Identify which cell holds the provided text, then report its (X, Y) central coordinate. 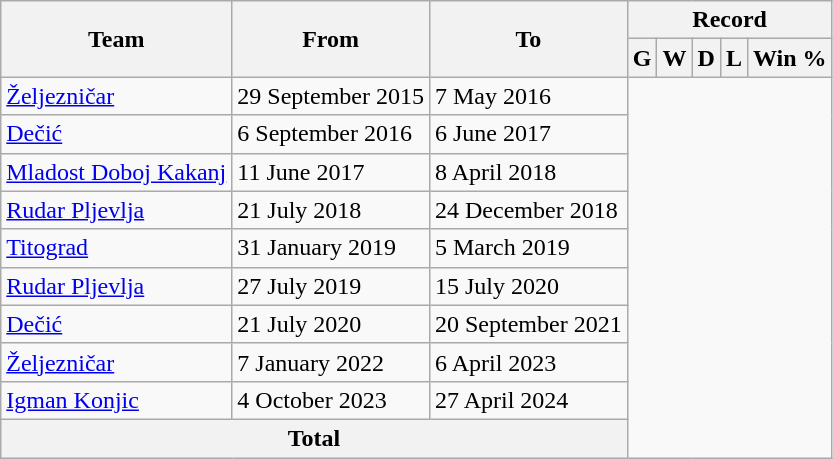
7 January 2022 (331, 362)
Win % (790, 58)
L (734, 58)
From (331, 39)
31 January 2019 (331, 248)
24 December 2018 (528, 210)
G (642, 58)
27 April 2024 (528, 400)
5 March 2019 (528, 248)
W (674, 58)
4 October 2023 (331, 400)
21 July 2020 (331, 324)
8 April 2018 (528, 172)
To (528, 39)
15 July 2020 (528, 286)
Team (116, 39)
Record (730, 20)
Igman Konjic (116, 400)
Titograd (116, 248)
6 June 2017 (528, 134)
21 July 2018 (331, 210)
6 September 2016 (331, 134)
27 July 2019 (331, 286)
7 May 2016 (528, 96)
6 April 2023 (528, 362)
Total (314, 438)
20 September 2021 (528, 324)
Mladost Doboj Kakanj (116, 172)
29 September 2015 (331, 96)
11 June 2017 (331, 172)
D (706, 58)
